From the cell containing the given text, extract its center point as [x, y] coordinate. 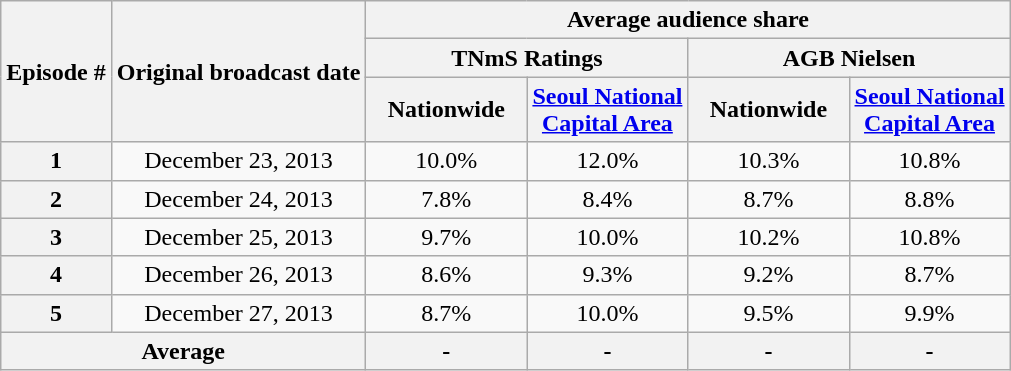
10.3% [768, 161]
9.3% [608, 275]
12.0% [608, 161]
Average [184, 351]
December 25, 2013 [238, 237]
8.6% [446, 275]
10.2% [768, 237]
9.2% [768, 275]
4 [56, 275]
5 [56, 313]
9.5% [768, 313]
TNmS Ratings [527, 58]
2 [56, 199]
December 27, 2013 [238, 313]
7.8% [446, 199]
AGB Nielsen [849, 58]
9.7% [446, 237]
8.8% [930, 199]
8.4% [608, 199]
December 24, 2013 [238, 199]
Average audience share [688, 20]
1 [56, 161]
December 26, 2013 [238, 275]
3 [56, 237]
December 23, 2013 [238, 161]
Original broadcast date [238, 72]
9.9% [930, 313]
Episode # [56, 72]
